Provide the [x, y] coordinate of the cell's center where the given text is located.  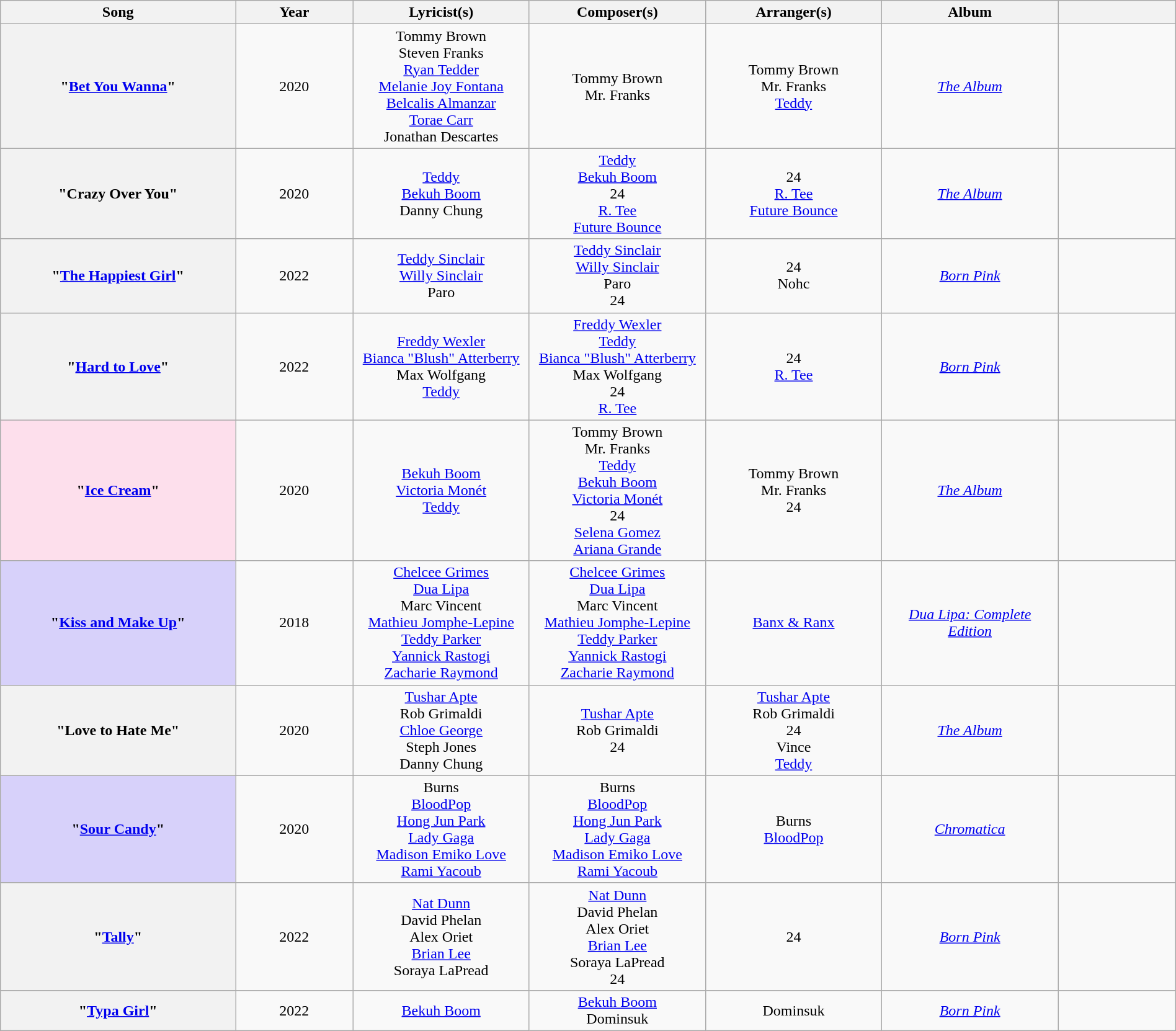
Chromatica [970, 829]
Arranger(s) [793, 12]
"Hard to Love" [118, 366]
24 [793, 937]
TeddyBekuh Boom24R. TeeFuture Bounce [617, 194]
Year [294, 12]
Tommy BrownMr. FranksTeddyBekuh BoomVictoria Monét24Selena GomezAriana Grande [617, 490]
Song [118, 12]
Composer(s) [617, 12]
Tommy BrownMr. Franks24 [793, 490]
Teddy SinclairWilly SinclairParo24 [617, 275]
2018 [294, 623]
"Bet You Wanna" [118, 86]
"Tally" [118, 937]
"The Happiest Girl" [118, 275]
"Ice Cream" [118, 490]
24R. Tee [793, 366]
"Love to Hate Me" [118, 730]
TeddyBekuh BoomDanny Chung [441, 194]
Tommy BrownMr. FranksTeddy [793, 86]
Freddy WexlerTeddyBianca "Blush" AtterberryMax Wolfgang24R. Tee [617, 366]
Bekuh Boom [441, 1010]
"Crazy Over You" [118, 194]
Banx & Ranx [793, 623]
Tushar ApteRob Grimaldi24VinceTeddy [793, 730]
Album [970, 12]
"Kiss and Make Up" [118, 623]
Dominsuk [793, 1010]
Tommy BrownSteven FranksRyan TedderMelanie Joy FontanaBelcalis AlmanzarTorae CarrJonathan Descartes [441, 86]
Tommy BrownMr. Franks [617, 86]
"Sour Candy" [118, 829]
Tushar ApteRob Grimaldi24 [617, 730]
Lyricist(s) [441, 12]
Bekuh BoomDominsuk [617, 1010]
Nat DunnDavid PhelanAlex OrietBrian LeeSoraya LaPread [441, 937]
Nat DunnDavid PhelanAlex OrietBrian LeeSoraya LaPread24 [617, 937]
Bekuh BoomVictoria MonétTeddy [441, 490]
Teddy SinclairWilly SinclairParo [441, 275]
Freddy WexlerBianca "Blush" AtterberryMax WolfgangTeddy [441, 366]
Tushar ApteRob GrimaldiChloe GeorgeSteph JonesDanny Chung [441, 730]
Dua Lipa: Complete Edition [970, 623]
BurnsBloodPop [793, 829]
24Nohc [793, 275]
"Typa Girl" [118, 1010]
24R. TeeFuture Bounce [793, 194]
